Detect which cell encompasses the target text, then output its [x, y] center coordinate. 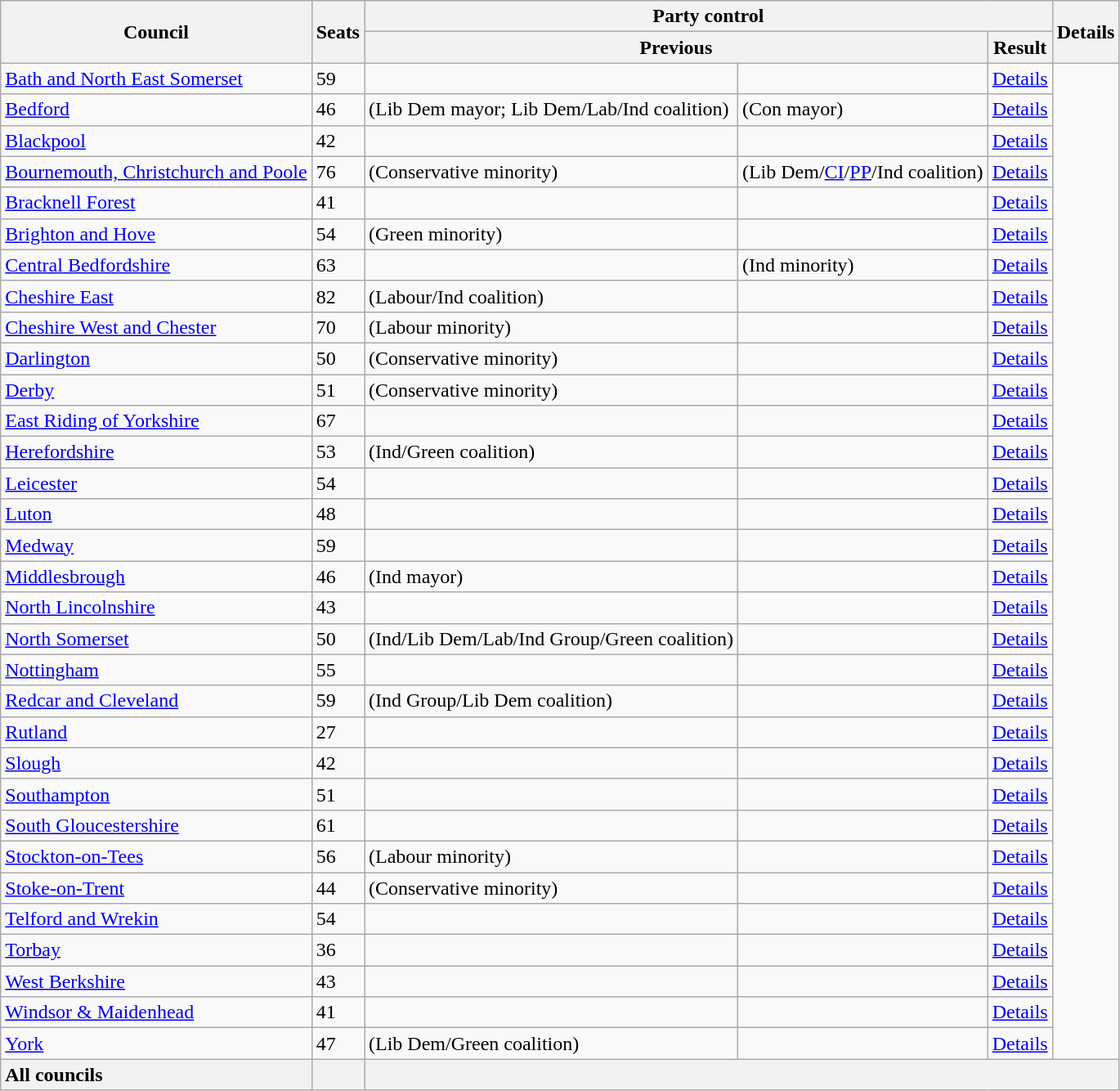
47 [338, 1044]
Derby [156, 390]
Bath and North East Somerset [156, 79]
Telford and Wrekin [156, 919]
(Green minority) [551, 234]
Middlesbrough [156, 577]
Medway [156, 545]
61 [338, 825]
(Lib Dem/Green coalition) [551, 1044]
(Lib Dem mayor; Lib Dem/Lab/Ind coalition) [551, 110]
North Somerset [156, 639]
48 [338, 514]
70 [338, 327]
27 [338, 732]
Nottingham [156, 670]
Windsor & Maidenhead [156, 1012]
Herefordshire [156, 452]
Cheshire East [156, 296]
West Berkshire [156, 981]
Central Bedfordshire [156, 265]
(Labour/Ind coalition) [551, 296]
All councils [156, 1075]
55 [338, 670]
South Gloucestershire [156, 825]
East Riding of Yorkshire [156, 421]
Luton [156, 514]
67 [338, 421]
(Ind minority) [862, 265]
Slough [156, 763]
36 [338, 950]
Torbay [156, 950]
Bournemouth, Christchurch and Poole [156, 172]
56 [338, 856]
Seats [338, 32]
York [156, 1044]
Darlington [156, 358]
Stoke-on-Trent [156, 887]
Brighton and Hove [156, 234]
63 [338, 265]
(Ind Group/Lib Dem coalition) [551, 701]
Result [1020, 47]
Blackpool [156, 141]
Bedford [156, 110]
53 [338, 452]
(Ind/Green coalition) [551, 452]
76 [338, 172]
Rutland [156, 732]
(Lib Dem/CI/PP/Ind coalition) [862, 172]
(Con mayor) [862, 110]
Bracknell Forest [156, 203]
Party control [709, 16]
(Ind mayor) [551, 577]
Leicester [156, 483]
Southampton [156, 794]
82 [338, 296]
Previous [677, 47]
North Lincolnshire [156, 608]
Council [156, 32]
Stockton-on-Tees [156, 856]
Redcar and Cleveland [156, 701]
(Ind/Lib Dem/Lab/Ind Group/Green coalition) [551, 639]
44 [338, 887]
Cheshire West and Chester [156, 327]
